Return (x, y) of the center of cell containing provided text 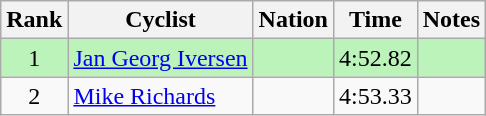
Time (375, 20)
1 (34, 58)
4:52.82 (375, 58)
4:53.33 (375, 96)
Rank (34, 20)
Jan Georg Iversen (160, 58)
Nation (293, 20)
Notes (451, 20)
Mike Richards (160, 96)
Cyclist (160, 20)
2 (34, 96)
